Determine the [X, Y] coordinate at the center of the cell enclosing the given text.  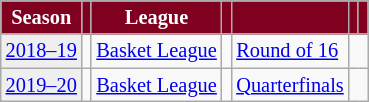
League [156, 17]
Season [42, 17]
Quarterfinals [290, 85]
2018–19 [42, 51]
2019–20 [42, 85]
Round of 16 [290, 51]
